Extract the (X, Y) coordinate from the center of the cell holding the provided text.  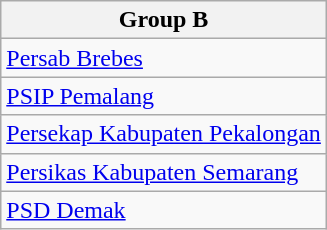
Group B (164, 20)
PSIP Pemalang (164, 96)
Persikas Kabupaten Semarang (164, 172)
Persab Brebes (164, 58)
Persekap Kabupaten Pekalongan (164, 134)
PSD Demak (164, 210)
